Provide the [x, y] coordinate of the cell's center where the given text is located.  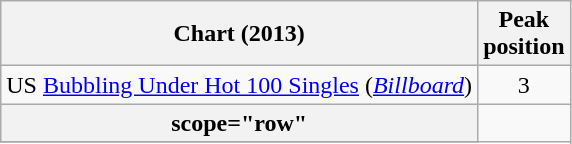
3 [524, 85]
Peakposition [524, 34]
US Bubbling Under Hot 100 Singles (Billboard) [240, 85]
Chart (2013) [240, 34]
scope="row" [240, 123]
